From the cell containing the given text, extract its center point as [x, y] coordinate. 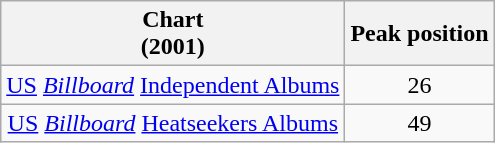
26 [420, 85]
US Billboard Independent Albums [173, 85]
Peak position [420, 34]
US Billboard Heatseekers Albums [173, 123]
49 [420, 123]
Chart(2001) [173, 34]
